From the cell containing the given text, extract its center point as [x, y] coordinate. 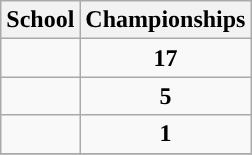
School [40, 20]
1 [166, 134]
5 [166, 96]
Championships [166, 20]
17 [166, 58]
